Find where the given text appears and provide that cell's center as (x, y) coordinate. 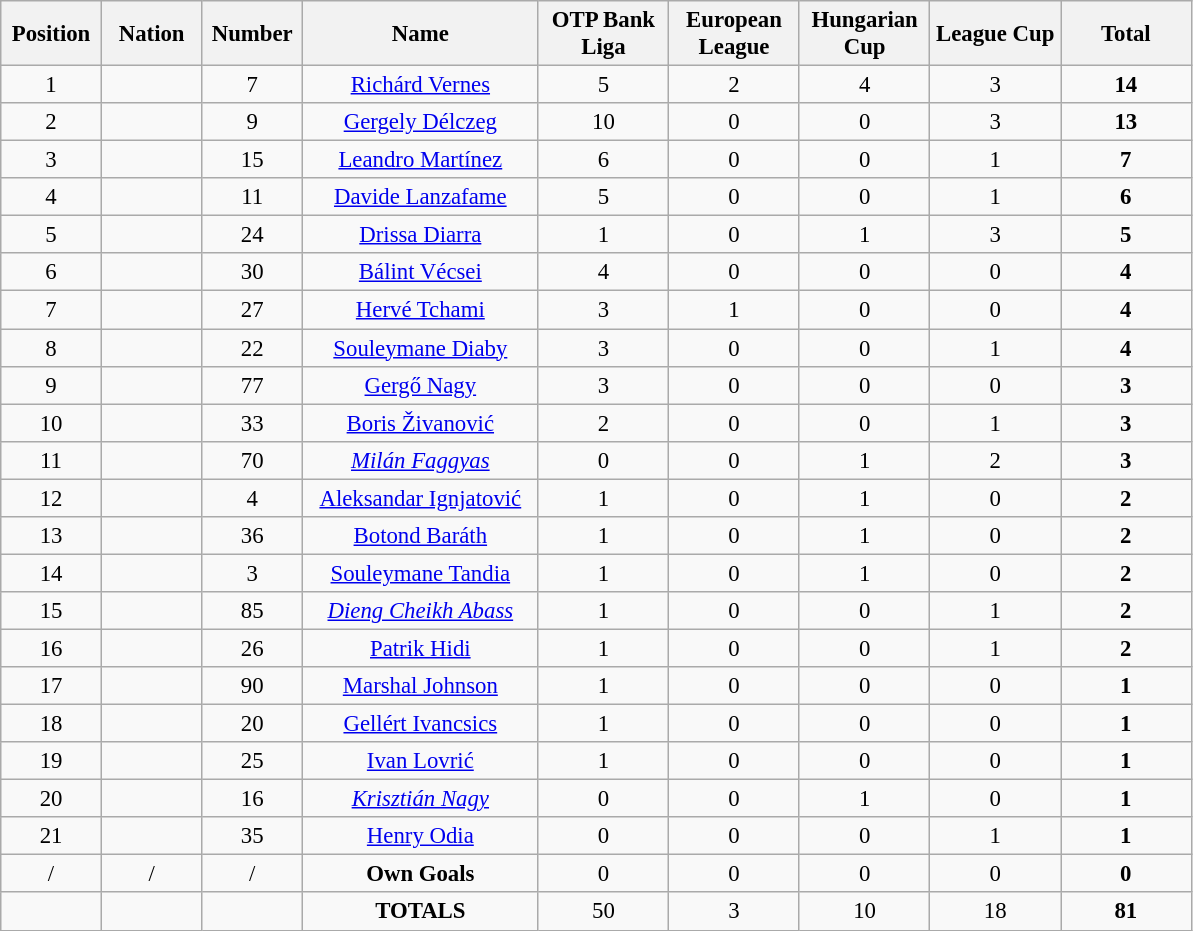
Boris Živanović (421, 423)
Gergő Nagy (421, 385)
Own Goals (421, 874)
Drissa Diarra (421, 235)
50 (604, 912)
Marshal Johnson (421, 686)
Bálint Vécsei (421, 273)
Gergely Délczeg (421, 122)
Dieng Cheikh Abass (421, 611)
24 (252, 235)
36 (252, 536)
Souleymane Tandia (421, 573)
Nation (152, 34)
Souleymane Diaby (421, 348)
81 (1126, 912)
Hervé Tchami (421, 310)
17 (52, 686)
Milán Faggyas (421, 460)
Krisztián Nagy (421, 799)
Hungarian Cup (864, 34)
12 (52, 498)
Botond Baráth (421, 536)
35 (252, 836)
European League (734, 34)
Richárd Vernes (421, 85)
85 (252, 611)
21 (52, 836)
27 (252, 310)
Gellért Ivancsics (421, 724)
Number (252, 34)
25 (252, 761)
90 (252, 686)
19 (52, 761)
OTP Bank Liga (604, 34)
Patrik Hidi (421, 648)
League Cup (996, 34)
Total (1126, 34)
8 (52, 348)
77 (252, 385)
Position (52, 34)
Aleksandar Ignjatović (421, 498)
TOTALS (421, 912)
70 (252, 460)
Davide Lanzafame (421, 197)
30 (252, 273)
Ivan Lovrić (421, 761)
Leandro Martínez (421, 160)
Henry Odia (421, 836)
Name (421, 34)
22 (252, 348)
33 (252, 423)
26 (252, 648)
